Extract the [X, Y] coordinate from the center of the cell holding the provided text.  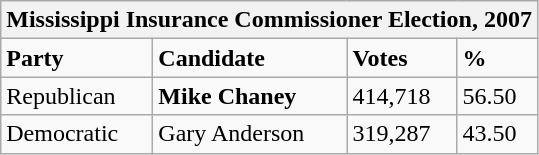
319,287 [402, 134]
Democratic [77, 134]
56.50 [497, 96]
% [497, 58]
414,718 [402, 96]
Republican [77, 96]
Mississippi Insurance Commissioner Election, 2007 [270, 20]
Party [77, 58]
Candidate [250, 58]
43.50 [497, 134]
Votes [402, 58]
Gary Anderson [250, 134]
Mike Chaney [250, 96]
